Return the [X, Y] coordinate for the center point of the cell that contains the specified text.  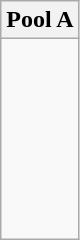
Pool A [40, 20]
